Detect which cell encompasses the target text, then output its [x, y] center coordinate. 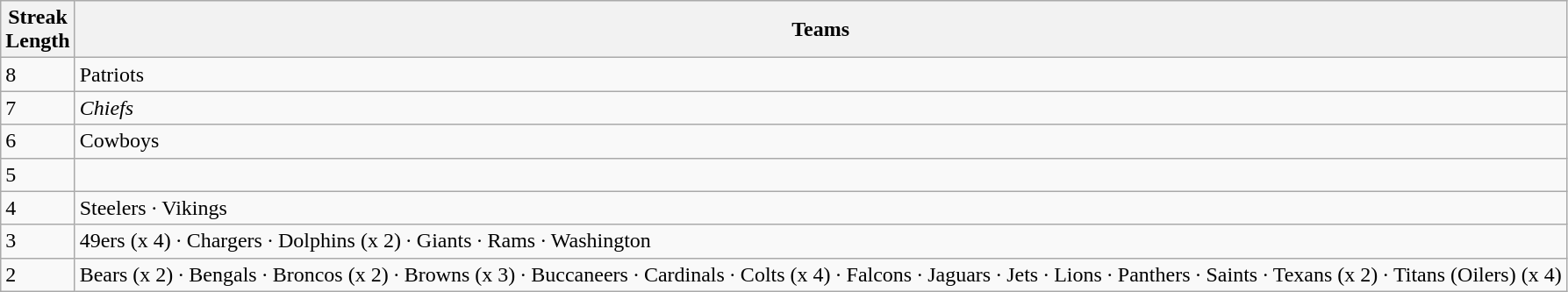
8 [38, 75]
5 [38, 174]
Cowboys [820, 141]
49ers (x 4) · Chargers · Dolphins (x 2) · Giants · Rams · Washington [820, 241]
7 [38, 108]
2 [38, 274]
Steelers · Vikings [820, 208]
Patriots [820, 75]
6 [38, 141]
Chiefs [820, 108]
Teams [820, 30]
4 [38, 208]
Streak Length [38, 30]
3 [38, 241]
